Output the [X, Y] coordinate of the center of the cell containing the given text.  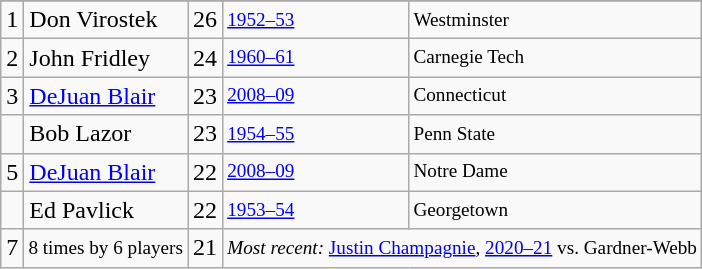
Bob Lazor [106, 134]
5 [12, 172]
Georgetown [556, 210]
1 [12, 20]
Penn State [556, 134]
24 [206, 58]
2 [12, 58]
Connecticut [556, 96]
1953–54 [316, 210]
Notre Dame [556, 172]
Don Virostek [106, 20]
8 times by 6 players [106, 248]
Most recent: Justin Champagnie, 2020–21 vs. Gardner-Webb [462, 248]
26 [206, 20]
7 [12, 248]
John Fridley [106, 58]
3 [12, 96]
Ed Pavlick [106, 210]
1952–53 [316, 20]
Carnegie Tech [556, 58]
1960–61 [316, 58]
Westminster [556, 20]
1954–55 [316, 134]
21 [206, 248]
